Return the [x, y] coordinate for the center point of the cell that contains the specified text.  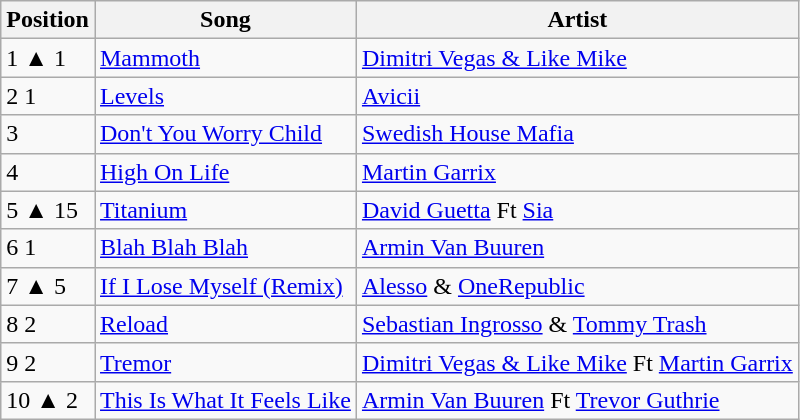
Blah Blah Blah [225, 248]
Artist [577, 20]
Alesso & OneRepublic [577, 286]
Swedish House Mafia [577, 134]
Dimitri Vegas & Like Mike Ft Martin Garrix [577, 362]
High On Life [225, 172]
7 ▲ 5 [48, 286]
5 ▲ 15 [48, 210]
Mammoth [225, 58]
Armin Van Buuren Ft Trevor Guthrie [577, 400]
Martin Garrix [577, 172]
1 ▲ 1 [48, 58]
10 ▲ 2 [48, 400]
Tremor [225, 362]
2 1 [48, 96]
If I Lose Myself (Remix) [225, 286]
6 1 [48, 248]
3 [48, 134]
Position [48, 20]
Don't You Worry Child [225, 134]
9 2 [48, 362]
Sebastian Ingrosso & Tommy Trash [577, 324]
4 [48, 172]
Levels [225, 96]
This Is What It Feels Like [225, 400]
8 2 [48, 324]
Reload [225, 324]
Avicii [577, 96]
Titanium [225, 210]
David Guetta Ft Sia [577, 210]
Armin Van Buuren [577, 248]
Dimitri Vegas & Like Mike [577, 58]
Song [225, 20]
